From the cell containing the given text, extract its center point as (x, y) coordinate. 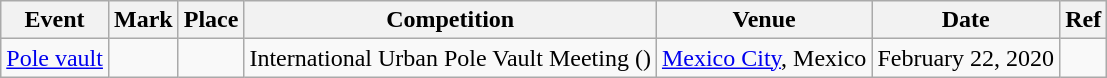
Ref (1084, 20)
Venue (764, 20)
Event (55, 20)
Mark (143, 20)
February 22, 2020 (966, 58)
Pole vault (55, 58)
International Urban Pole Vault Meeting () (450, 58)
Mexico City, Mexico (764, 58)
Place (211, 20)
Competition (450, 20)
Date (966, 20)
